Output the (X, Y) coordinate of the center of the cell containing the given text.  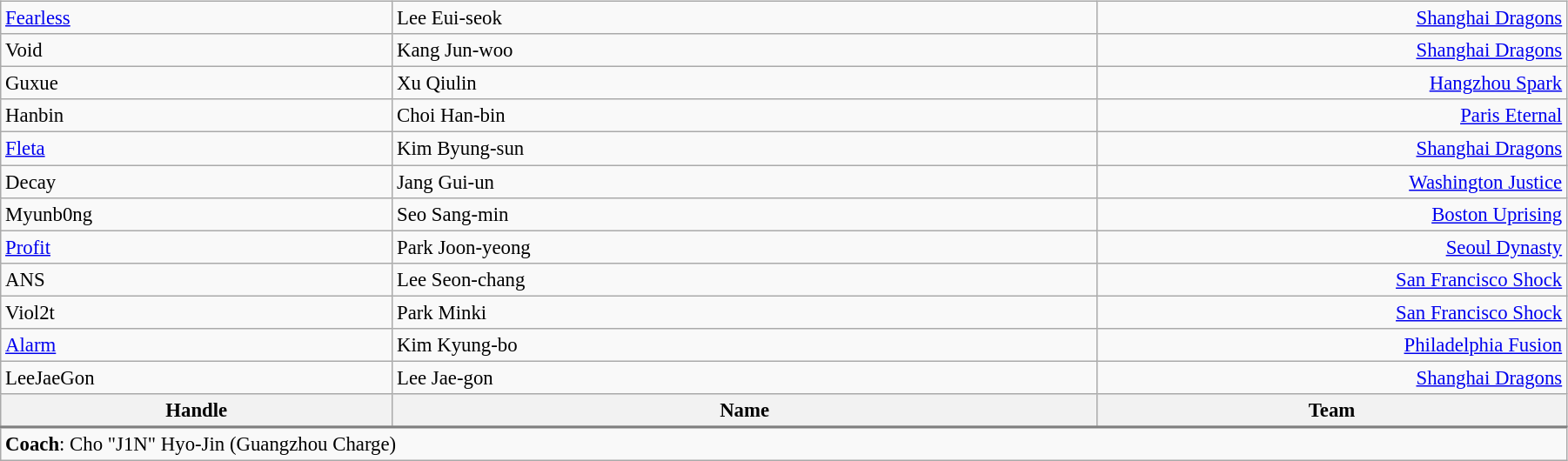
Profit (197, 247)
Handle (197, 411)
Paris Eternal (1332, 116)
LeeJaeGon (197, 377)
Alarm (197, 344)
Washington Justice (1332, 182)
Fleta (197, 149)
Void (197, 50)
ANS (197, 279)
Kim Kyung-bo (745, 344)
Viol2t (197, 312)
Philadelphia Fusion (1332, 344)
Lee Jae-gon (745, 377)
Kang Jun-woo (745, 50)
Park Minki (745, 312)
Fearless (197, 18)
Lee Eui-seok (745, 18)
Seo Sang-min (745, 214)
Jang Gui-un (745, 182)
Choi Han-bin (745, 116)
Hangzhou Spark (1332, 84)
Boston Uprising (1332, 214)
Name (745, 411)
Xu Qiulin (745, 84)
Myunb0ng (197, 214)
Kim Byung-sun (745, 149)
Lee Seon-chang (745, 279)
Team (1332, 411)
Coach: Cho "J1N" Hyo-Jin (Guangzhou Charge) (784, 443)
Park Joon-yeong (745, 247)
Guxue (197, 84)
Hanbin (197, 116)
Seoul Dynasty (1332, 247)
Decay (197, 182)
